Output the [x, y] coordinate of the center of the cell containing the given text.  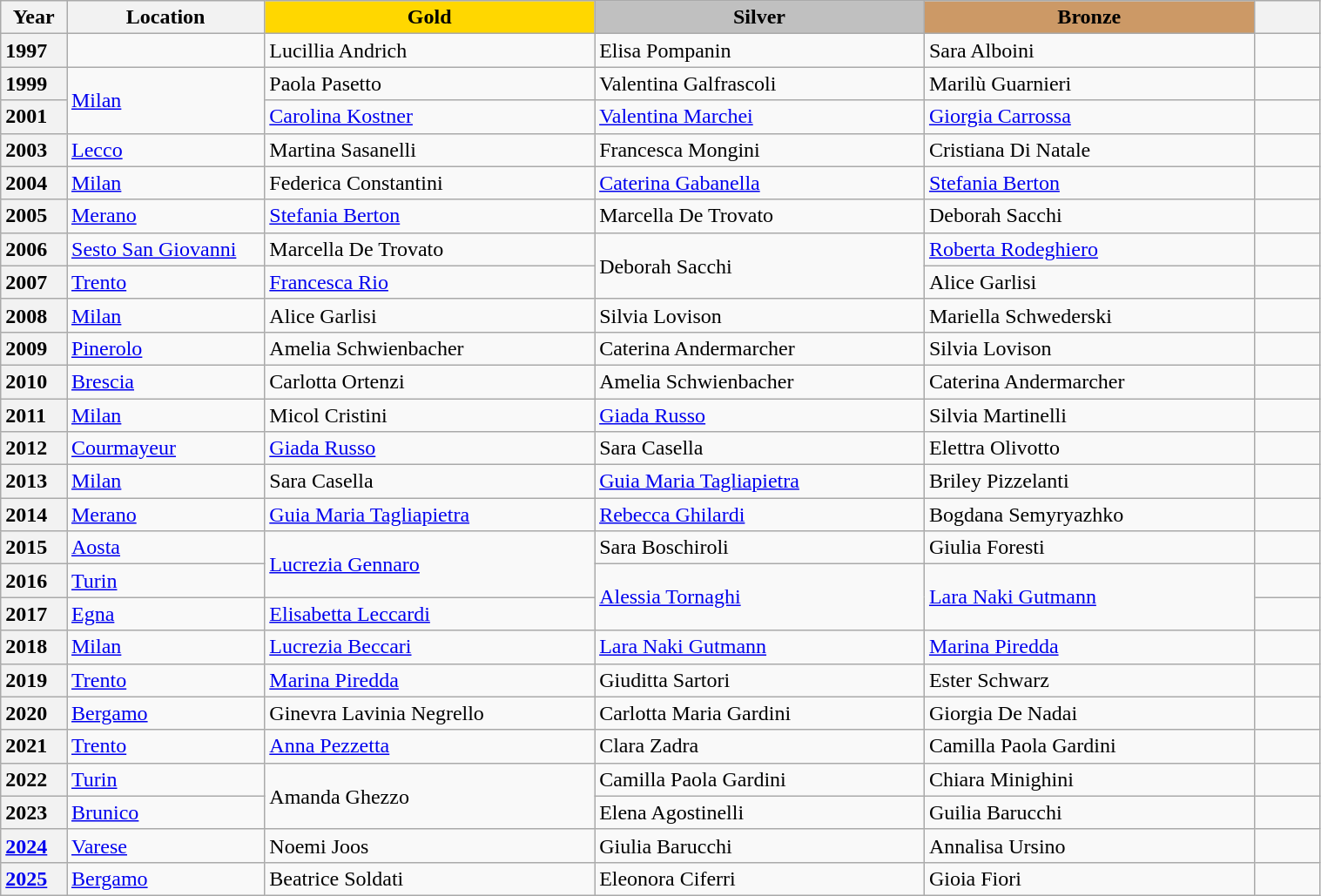
Ginevra Lavinia Negrello [430, 713]
Lucrezia Beccari [430, 647]
Paola Pasetto [430, 84]
Courmayeur [165, 448]
Lucillia Andrich [430, 51]
Pinerolo [165, 348]
Year [34, 17]
Varese [165, 845]
Gioia Fiori [1088, 879]
2020 [34, 713]
2008 [34, 315]
Amanda Ghezzo [430, 796]
Chiara Minighini [1088, 779]
2007 [34, 282]
2022 [34, 779]
2017 [34, 614]
2005 [34, 216]
Rebecca Ghilardi [759, 515]
2011 [34, 415]
Carolina Kostner [430, 117]
Elettra Olivotto [1088, 448]
2012 [34, 448]
2016 [34, 581]
2004 [34, 183]
Lucrezia Gennaro [430, 564]
Anna Pezzetta [430, 746]
2010 [34, 381]
Francesca Mongini [759, 150]
Giorgia De Nadai [1088, 713]
2015 [34, 548]
2013 [34, 482]
Brescia [165, 381]
Briley Pizzelanti [1088, 482]
Sara Boschiroli [759, 548]
2006 [34, 249]
Bogdana Semyryazhko [1088, 515]
Elena Agostinelli [759, 812]
Valentina Galfrascoli [759, 84]
2025 [34, 879]
Carlotta Maria Gardini [759, 713]
Silver [759, 17]
2024 [34, 845]
Location [165, 17]
Beatrice Soldati [430, 879]
Elisabetta Leccardi [430, 614]
2021 [34, 746]
Eleonora Ciferri [759, 879]
Bronze [1088, 17]
Elisa Pompanin [759, 51]
Micol Cristini [430, 415]
Caterina Gabanella [759, 183]
Annalisa Ursino [1088, 845]
Cristiana Di Natale [1088, 150]
Marilù Guarnieri [1088, 84]
Clara Zadra [759, 746]
Sara Alboini [1088, 51]
Roberta Rodeghiero [1088, 249]
Giulia Barucchi [759, 845]
Aosta [165, 548]
Carlotta Ortenzi [430, 381]
2001 [34, 117]
Silvia Martinelli [1088, 415]
Sesto San Giovanni [165, 249]
Gold [430, 17]
Francesca Rio [430, 282]
2009 [34, 348]
Guilia Barucchi [1088, 812]
2014 [34, 515]
Giulia Foresti [1088, 548]
2019 [34, 680]
Giuditta Sartori [759, 680]
Alessia Tornaghi [759, 597]
Mariella Schwederski [1088, 315]
2023 [34, 812]
1997 [34, 51]
Ester Schwarz [1088, 680]
1999 [34, 84]
Noemi Joos [430, 845]
Brunico [165, 812]
Giorgia Carrossa [1088, 117]
2018 [34, 647]
Martina Sasanelli [430, 150]
2003 [34, 150]
Valentina Marchei [759, 117]
Federica Constantini [430, 183]
Lecco [165, 150]
Egna [165, 614]
